Locate the cell with the specified text and output its (X, Y) center coordinate. 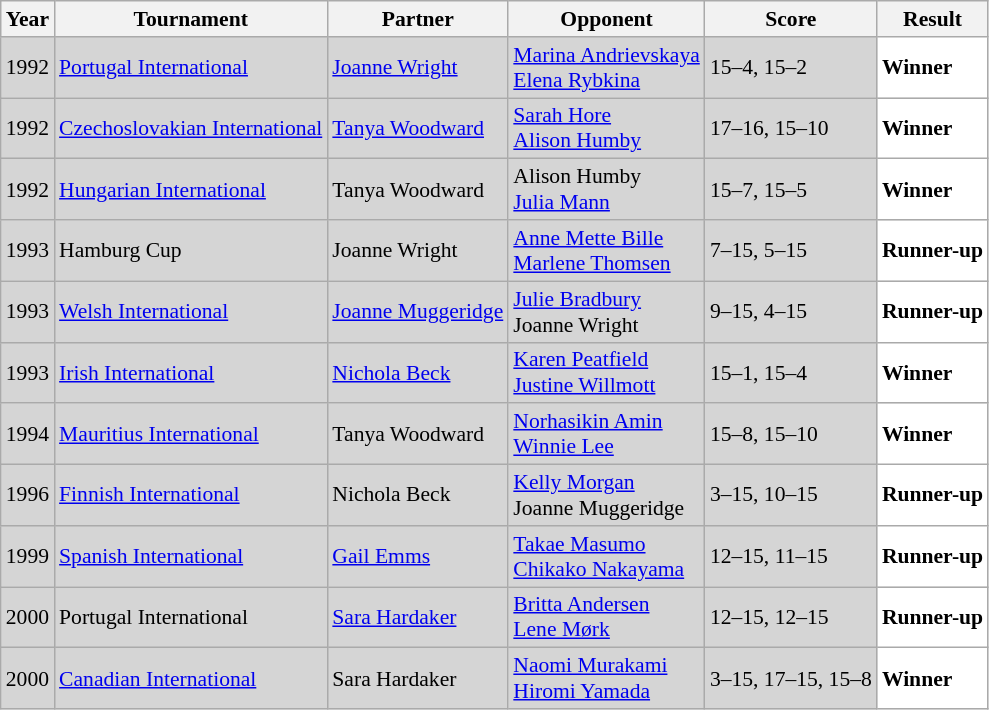
Julie Bradbury Joanne Wright (606, 312)
3–15, 17–15, 15–8 (791, 678)
Norhasikin Amin Winnie Lee (606, 434)
Canadian International (190, 678)
12–15, 11–15 (791, 556)
15–4, 15–2 (791, 68)
Karen Peatfield Justine Willmott (606, 372)
Britta Andersen Lene Mørk (606, 618)
Kelly Morgan Joanne Muggeridge (606, 496)
Hamburg Cup (190, 250)
3–15, 10–15 (791, 496)
Alison Humby Julia Mann (606, 190)
Score (791, 19)
Naomi Murakami Hiromi Yamada (606, 678)
1994 (28, 434)
12–15, 12–15 (791, 618)
Finnish International (190, 496)
Anne Mette Bille Marlene Thomsen (606, 250)
15–8, 15–10 (791, 434)
1999 (28, 556)
Czechoslovakian International (190, 128)
Tournament (190, 19)
Spanish International (190, 556)
Welsh International (190, 312)
15–1, 15–4 (791, 372)
Irish International (190, 372)
9–15, 4–15 (791, 312)
Hungarian International (190, 190)
Gail Emms (418, 556)
Partner (418, 19)
Opponent (606, 19)
Year (28, 19)
Joanne Muggeridge (418, 312)
1996 (28, 496)
15–7, 15–5 (791, 190)
Sarah Hore Alison Humby (606, 128)
7–15, 5–15 (791, 250)
Takae Masumo Chikako Nakayama (606, 556)
17–16, 15–10 (791, 128)
Result (932, 19)
Marina Andrievskaya Elena Rybkina (606, 68)
Mauritius International (190, 434)
